Pinpoint the cell where the given text exists, returning its (x, y) midpoint coordinate. 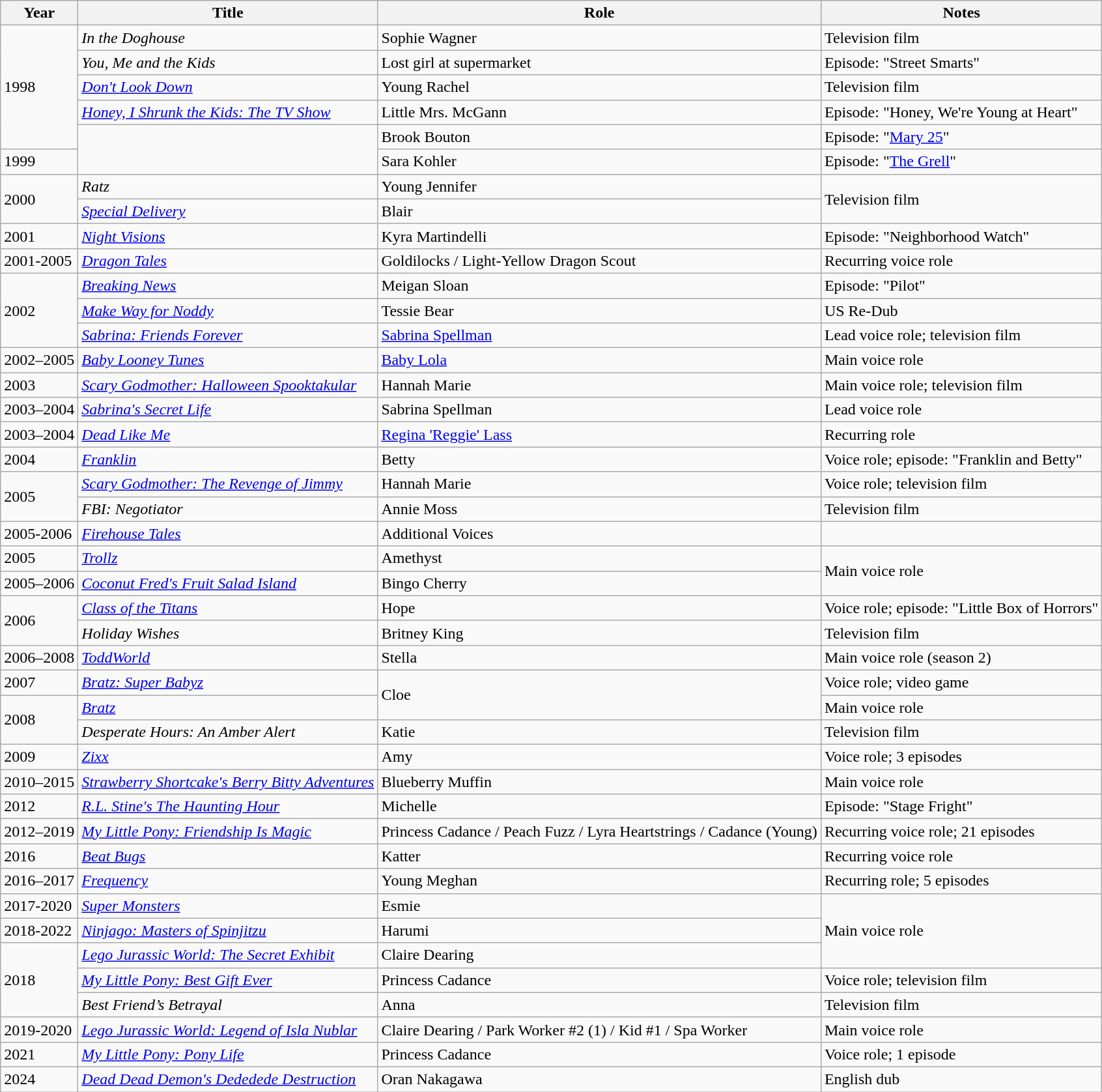
Princess Cadance / Peach Fuzz / Lyra Heartstrings / Cadance (Young) (599, 831)
Sara Kohler (599, 162)
Scary Godmother: Halloween Spooktakular (228, 385)
2024 (39, 1079)
US Re-Dub (961, 311)
Voice role; 1 episode (961, 1054)
Ninjago: Masters of Spinjitzu (228, 930)
Lead voice role; television film (961, 336)
Recurring role (961, 435)
Additional Voices (599, 534)
2016 (39, 856)
Baby Looney Tunes (228, 360)
2004 (39, 459)
Hope (599, 608)
Bratz: Super Babyz (228, 682)
English dub (961, 1079)
Harumi (599, 930)
2019-2020 (39, 1029)
2012 (39, 807)
Episode: "Honey, We're Young at Heart" (961, 112)
Dragon Tales (228, 261)
Franklin (228, 459)
My Little Pony: Pony Life (228, 1054)
2018-2022 (39, 930)
Super Monsters (228, 906)
Episode: "Neighborhood Watch" (961, 236)
2002 (39, 310)
2006–2008 (39, 657)
My Little Pony: Best Gift Ever (228, 980)
Night Visions (228, 236)
Stella (599, 657)
Esmie (599, 906)
2001 (39, 236)
2008 (39, 719)
Notes (961, 13)
Make Way for Noddy (228, 311)
Zixx (228, 757)
Cloe (599, 695)
2002–2005 (39, 360)
Episode: "The Grell" (961, 162)
Title (228, 13)
You, Me and the Kids (228, 63)
Katie (599, 732)
Young Rachel (599, 87)
2021 (39, 1054)
Episode: "Stage Fright" (961, 807)
2003 (39, 385)
Class of the Titans (228, 608)
Kyra Martindelli (599, 236)
Episode: "Street Smarts" (961, 63)
Scary Godmother: The Revenge of Jimmy (228, 484)
Brook Bouton (599, 137)
2016–2017 (39, 881)
Lead voice role (961, 410)
Voice role; video game (961, 682)
2009 (39, 757)
Britney King (599, 633)
Strawberry Shortcake's Berry Bitty Adventures (228, 782)
Recurring role; 5 episodes (961, 881)
Amethyst (599, 558)
Little Mrs. McGann (599, 112)
2007 (39, 682)
Role (599, 13)
Episode: "Mary 25" (961, 137)
Voice role; episode: "Little Box of Horrors" (961, 608)
Katter (599, 856)
Lost girl at supermarket (599, 63)
2018 (39, 980)
Goldilocks / Light-Yellow Dragon Scout (599, 261)
My Little Pony: Friendship Is Magic (228, 831)
Best Friend’s Betrayal (228, 1005)
Michelle (599, 807)
Trollz (228, 558)
2006 (39, 620)
Young Meghan (599, 881)
Blueberry Muffin (599, 782)
Year (39, 13)
Claire Dearing (599, 955)
Main voice role (season 2) (961, 657)
Ratz (228, 186)
ToddWorld (228, 657)
Episode: "Pilot" (961, 285)
Anna (599, 1005)
2000 (39, 199)
Desperate Hours: An Amber Alert (228, 732)
Annie Moss (599, 509)
Lego Jurassic World: The Secret Exhibit (228, 955)
Sophie Wagner (599, 38)
2010–2015 (39, 782)
Bingo Cherry (599, 583)
Coconut Fred's Fruit Salad Island (228, 583)
2012–2019 (39, 831)
Betty (599, 459)
1998 (39, 87)
Holiday Wishes (228, 633)
Amy (599, 757)
Don't Look Down (228, 87)
1999 (39, 162)
Blair (599, 211)
Frequency (228, 881)
Bratz (228, 707)
R.L. Stine's The Haunting Hour (228, 807)
2005–2006 (39, 583)
2017-2020 (39, 906)
Sabrina's Secret Life (228, 410)
Firehouse Tales (228, 534)
Recurring voice role; 21 episodes (961, 831)
Voice role; 3 episodes (961, 757)
FBI: Negotiator (228, 509)
Tessie Bear (599, 311)
Special Delivery (228, 211)
Young Jennifer (599, 186)
Dead Dead Demon's Dededede Destruction (228, 1079)
Dead Like Me (228, 435)
Baby Lola (599, 360)
Lego Jurassic World: Legend of Isla Nublar (228, 1029)
Regina 'Reggie' Lass (599, 435)
Honey, I Shrunk the Kids: The TV Show (228, 112)
2005-2006 (39, 534)
Beat Bugs (228, 856)
In the Doghouse (228, 38)
Claire Dearing / Park Worker #2 (1) / Kid #1 / Spa Worker (599, 1029)
Voice role; episode: "Franklin and Betty" (961, 459)
Main voice role; television film (961, 385)
Breaking News (228, 285)
Oran Nakagawa (599, 1079)
2001-2005 (39, 261)
Meigan Sloan (599, 285)
Sabrina: Friends Forever (228, 336)
